Find where the given text appears and provide that cell's center as (X, Y) coordinate. 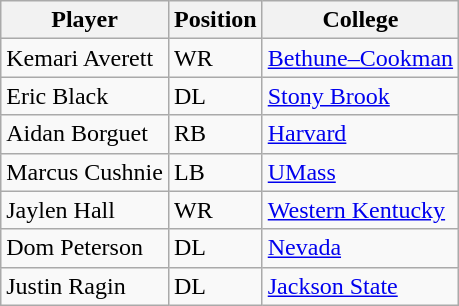
RB (215, 134)
Player (85, 20)
Jaylen Hall (85, 210)
Marcus Cushnie (85, 172)
UMass (360, 172)
Dom Peterson (85, 248)
Justin Ragin (85, 286)
Western Kentucky (360, 210)
LB (215, 172)
College (360, 20)
Harvard (360, 134)
Aidan Borguet (85, 134)
Stony Brook (360, 96)
Bethune–Cookman (360, 58)
Kemari Averett (85, 58)
Nevada (360, 248)
Eric Black (85, 96)
Jackson State (360, 286)
Position (215, 20)
